Output the [X, Y] coordinate of the center of the cell containing the given text.  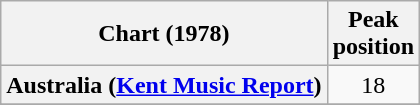
18 [373, 85]
Peakposition [373, 34]
Chart (1978) [164, 34]
Australia (Kent Music Report) [164, 85]
